For the text-containing cell, return its midpoint in (x, y) coordinate format. 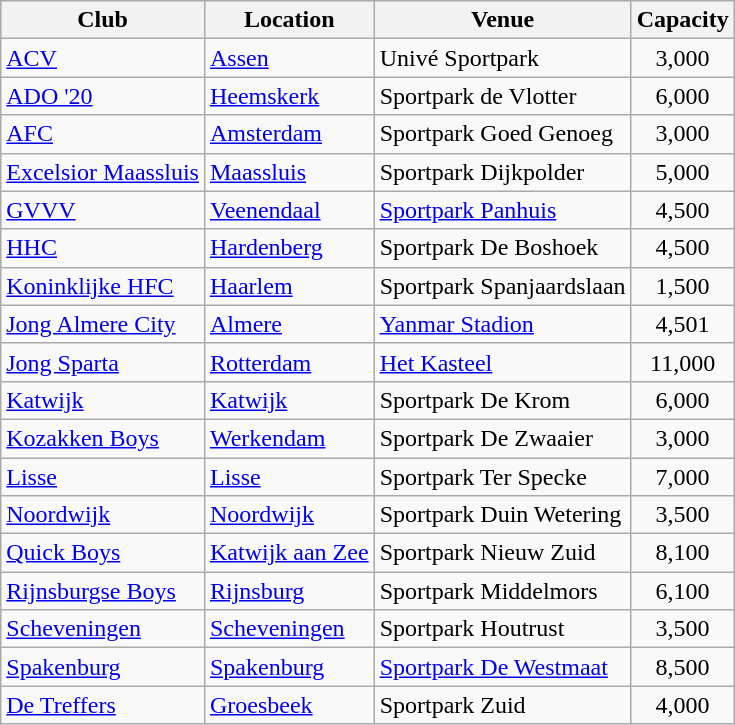
Venue (502, 20)
Sportpark De Krom (502, 400)
1,500 (682, 286)
Koninklijke HFC (103, 286)
Rotterdam (289, 362)
Jong Sparta (103, 362)
4,000 (682, 705)
Katwijk aan Zee (289, 553)
Univé Sportpark (502, 58)
Heemskerk (289, 96)
Capacity (682, 20)
Sportpark Dijkpolder (502, 172)
11,000 (682, 362)
Rijnsburgse Boys (103, 591)
Kozakken Boys (103, 438)
Maassluis (289, 172)
Het Kasteel (502, 362)
Jong Almere City (103, 324)
8,100 (682, 553)
Werkendam (289, 438)
Sportpark Nieuw Zuid (502, 553)
Quick Boys (103, 553)
Sportpark Panhuis (502, 210)
Almere (289, 324)
GVVV (103, 210)
Rijnsburg (289, 591)
6,100 (682, 591)
5,000 (682, 172)
Sportpark De Boshoek (502, 248)
7,000 (682, 477)
4,501 (682, 324)
Veenendaal (289, 210)
8,500 (682, 667)
Sportpark de Vlotter (502, 96)
Club (103, 20)
Sportpark Zuid (502, 705)
Sportpark De Zwaaier (502, 438)
Assen (289, 58)
Sportpark Spanjaardslaan (502, 286)
AFC (103, 134)
Excelsior Maassluis (103, 172)
Haarlem (289, 286)
De Treffers (103, 705)
Location (289, 20)
Amsterdam (289, 134)
ADO '20 (103, 96)
Hardenberg (289, 248)
Yanmar Stadion (502, 324)
Sportpark Houtrust (502, 629)
Sportpark Goed Genoeg (502, 134)
Sportpark De Westmaat (502, 667)
Sportpark Duin Wetering (502, 515)
Groesbeek (289, 705)
Sportpark Ter Specke (502, 477)
HHC (103, 248)
Sportpark Middelmors (502, 591)
ACV (103, 58)
